Find where the given text appears and provide that cell's center as [X, Y] coordinate. 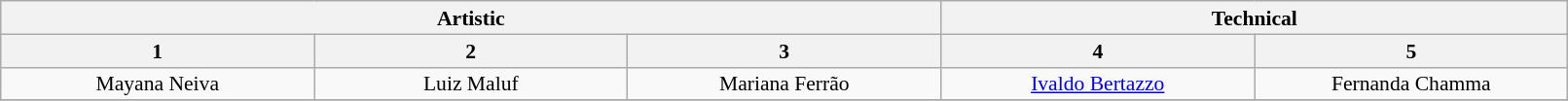
Fernanda Chamma [1411, 84]
1 [158, 50]
5 [1411, 50]
Luiz Maluf [471, 84]
Artistic [471, 17]
Mayana Neiva [158, 84]
4 [1098, 50]
2 [471, 50]
3 [784, 50]
Technical [1255, 17]
Mariana Ferrão [784, 84]
Ivaldo Bertazzo [1098, 84]
